Return [x, y] of the center of cell containing provided text 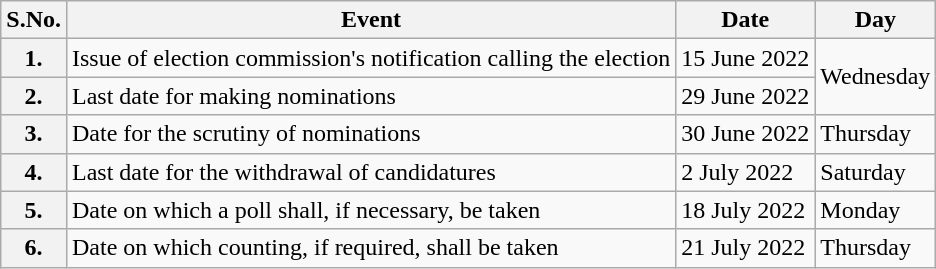
3. [34, 134]
Day [876, 20]
21 July 2022 [746, 248]
30 June 2022 [746, 134]
29 June 2022 [746, 96]
Wednesday [876, 77]
Date on which a poll shall, if necessary, be taken [370, 210]
Last date for making nominations [370, 96]
18 July 2022 [746, 210]
S.No. [34, 20]
Issue of election commission's notification calling the election [370, 58]
Monday [876, 210]
Date on which counting, if required, shall be taken [370, 248]
1. [34, 58]
5. [34, 210]
Date for the scrutiny of nominations [370, 134]
2 July 2022 [746, 172]
15 June 2022 [746, 58]
6. [34, 248]
Event [370, 20]
Saturday [876, 172]
4. [34, 172]
Date [746, 20]
Last date for the withdrawal of candidatures [370, 172]
2. [34, 96]
